Return (x, y) of the center of cell containing provided text 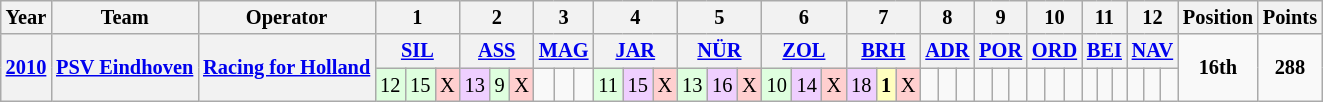
2010 (26, 68)
BEI (1104, 51)
POR (1000, 51)
ORD (1054, 51)
Racing for Holland (286, 68)
7 (883, 17)
14 (807, 85)
Team (124, 17)
Position (1218, 17)
288 (1290, 68)
2 (497, 17)
16 (722, 85)
MAG (564, 51)
8 (947, 17)
ASS (497, 51)
18 (861, 85)
ZOL (804, 51)
JAR (635, 51)
NÜR (719, 51)
6 (804, 17)
Year (26, 17)
5 (719, 17)
NAV (1152, 51)
Points (1290, 17)
3 (564, 17)
16th (1218, 68)
SIL (417, 51)
BRH (883, 51)
Operator (286, 17)
4 (635, 17)
ADR (947, 51)
PSV Eindhoven (124, 68)
